Detect which cell encompasses the target text, then output its [x, y] center coordinate. 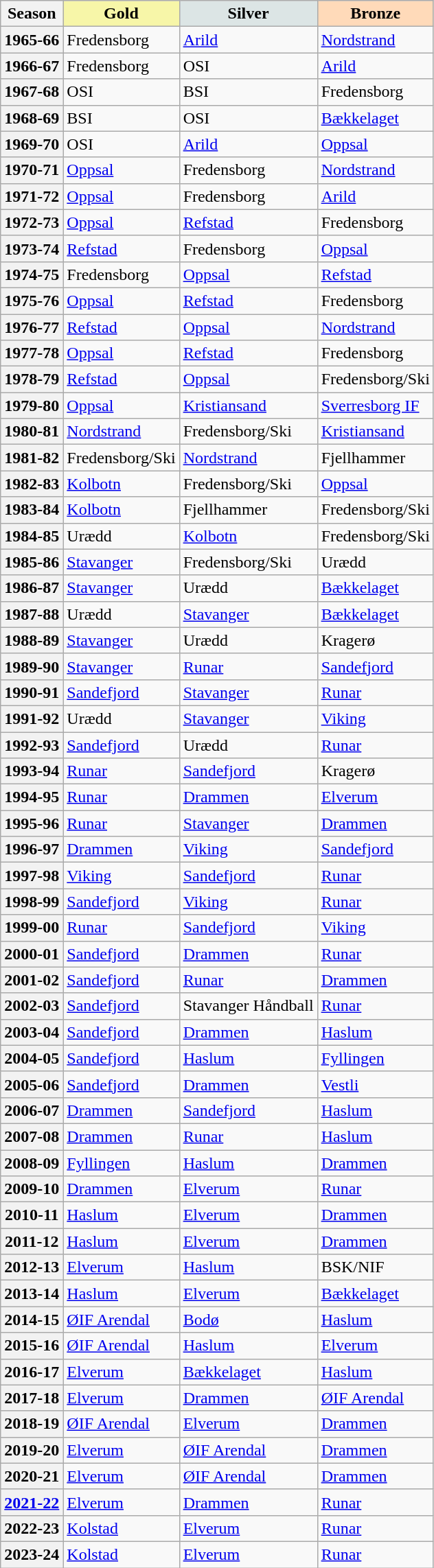
2006-07 [32, 1110]
1976-77 [32, 327]
1987-88 [32, 614]
Bronze [375, 14]
1992-93 [32, 745]
2002-03 [32, 1006]
1966-67 [32, 66]
2013-14 [32, 1294]
1968-69 [32, 118]
2003-04 [32, 1032]
1993-94 [32, 771]
1978-79 [32, 379]
1985-86 [32, 562]
1965-66 [32, 40]
1986-87 [32, 588]
1988-89 [32, 640]
1998-99 [32, 902]
2007-08 [32, 1136]
1975-76 [32, 301]
2019-20 [32, 1450]
1997-98 [32, 876]
2021-22 [32, 1502]
1971-72 [32, 196]
2018-19 [32, 1424]
Stavanger Håndball [249, 1006]
2011-12 [32, 1241]
2014-15 [32, 1320]
1999-00 [32, 928]
2010-11 [32, 1215]
1981-82 [32, 458]
2000-01 [32, 954]
BSK/NIF [375, 1267]
1982-83 [32, 484]
1970-71 [32, 170]
1974-75 [32, 274]
1972-73 [32, 222]
1969-70 [32, 144]
1994-95 [32, 797]
Silver [249, 14]
Season [32, 14]
1989-90 [32, 666]
1983-84 [32, 510]
2017-18 [32, 1398]
1996-97 [32, 850]
1980-81 [32, 432]
1977-78 [32, 353]
2020-21 [32, 1476]
2016-17 [32, 1372]
1990-91 [32, 692]
1979-80 [32, 406]
2023-24 [32, 1554]
1991-92 [32, 718]
Sverresborg IF [375, 406]
Bodø [249, 1320]
1995-96 [32, 823]
2001-02 [32, 980]
2022-23 [32, 1528]
2015-16 [32, 1346]
2008-09 [32, 1163]
2005-06 [32, 1084]
Gold [121, 14]
Vestli [375, 1084]
1973-74 [32, 248]
2012-13 [32, 1267]
2009-10 [32, 1189]
2004-05 [32, 1058]
1967-68 [32, 92]
1984-85 [32, 536]
